Pinpoint the cell where the given text exists, returning its [X, Y] midpoint coordinate. 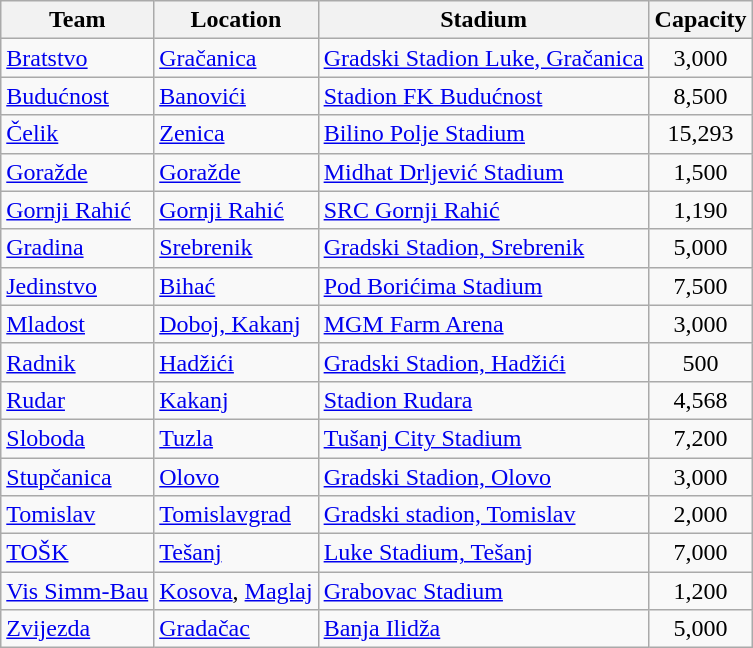
Team [78, 20]
1,190 [700, 210]
Stadion Rudara [484, 400]
Olovo [236, 477]
Gradski Stadion, Hadžići [484, 362]
Zvijezda [78, 629]
500 [700, 362]
Kakanj [236, 400]
Srebrenik [236, 248]
MGM Farm Arena [484, 324]
Stadium [484, 20]
Gradski Stadion, Srebrenik [484, 248]
Zenica [236, 134]
7,200 [700, 438]
Radnik [78, 362]
Gradačac [236, 629]
Tomislav [78, 515]
Gradski Stadion Luke, Gračanica [484, 58]
Hadžići [236, 362]
Budućnost [78, 96]
7,000 [700, 553]
4,568 [700, 400]
Vis Simm-Bau [78, 591]
TOŠK [78, 553]
Gradski stadion, Tomislav [484, 515]
Banovići [236, 96]
Bratstvo [78, 58]
Kosova, Maglaj [236, 591]
Rudar [78, 400]
Midhat Drljević Stadium [484, 172]
2,000 [700, 515]
Banja Ilidža [484, 629]
Sloboda [78, 438]
Stupčanica [78, 477]
Luke Stadium, Tešanj [484, 553]
8,500 [700, 96]
Čelik [78, 134]
Gračanica [236, 58]
Bilino Polje Stadium [484, 134]
Tešanj [236, 553]
Doboj, Kakanj [236, 324]
Pod Borićima Stadium [484, 286]
Stadion FK Budućnost [484, 96]
Gradina [78, 248]
Tuzla [236, 438]
Location [236, 20]
1,200 [700, 591]
Jedinstvo [78, 286]
7,500 [700, 286]
15,293 [700, 134]
Tomislavgrad [236, 515]
SRC Gornji Rahić [484, 210]
Capacity [700, 20]
Bihać [236, 286]
1,500 [700, 172]
Grabovac Stadium [484, 591]
Gradski Stadion, Olovo [484, 477]
Tušanj City Stadium [484, 438]
Mladost [78, 324]
